Output the (x, y) coordinate of the center of the cell containing the given text.  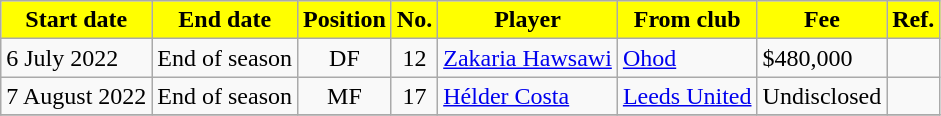
Zakaria Hawsawi (528, 58)
Undisclosed (822, 96)
Player (528, 20)
Leeds United (687, 96)
6 July 2022 (76, 58)
7 August 2022 (76, 96)
End date (225, 20)
17 (414, 96)
MF (345, 96)
$480,000 (822, 58)
Hélder Costa (528, 96)
No. (414, 20)
Fee (822, 20)
Start date (76, 20)
From club (687, 20)
12 (414, 58)
Ref. (914, 20)
Ohod (687, 58)
DF (345, 58)
Position (345, 20)
